Provide the [x, y] coordinate of the cell's center where the given text is located.  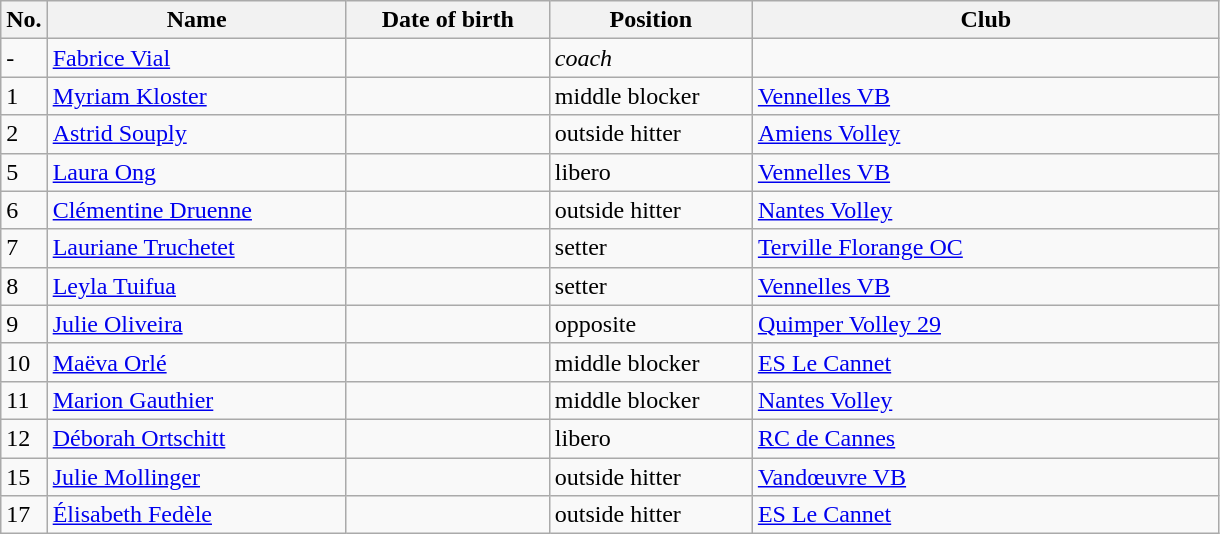
Déborah Ortschitt [196, 438]
Fabrice Vial [196, 58]
Amiens Volley [986, 134]
7 [24, 248]
Date of birth [448, 20]
opposite [650, 324]
11 [24, 400]
Terville Florange OC [986, 248]
Élisabeth Fedèle [196, 515]
5 [24, 172]
15 [24, 477]
Myriam Kloster [196, 96]
1 [24, 96]
17 [24, 515]
Maëva Orlé [196, 362]
Club [986, 20]
10 [24, 362]
Laura Ong [196, 172]
Clémentine Druenne [196, 210]
6 [24, 210]
coach [650, 58]
Julie Oliveira [196, 324]
Julie Mollinger [196, 477]
Marion Gauthier [196, 400]
12 [24, 438]
Lauriane Truchetet [196, 248]
Quimper Volley 29 [986, 324]
9 [24, 324]
Position [650, 20]
Astrid Souply [196, 134]
Vandœuvre VB [986, 477]
2 [24, 134]
Leyla Tuifua [196, 286]
- [24, 58]
RC de Cannes [986, 438]
Name [196, 20]
8 [24, 286]
No. [24, 20]
